Identify which cell holds the provided text, then report its [X, Y] central coordinate. 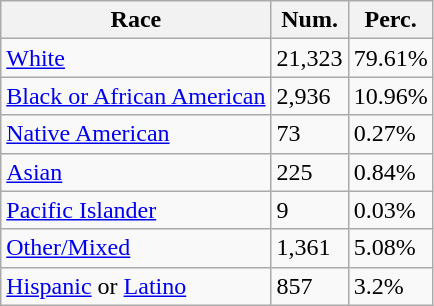
Other/Mixed [136, 248]
Hispanic or Latino [136, 286]
Native American [136, 134]
857 [310, 286]
79.61% [390, 58]
9 [310, 210]
10.96% [390, 96]
White [136, 58]
Race [136, 20]
2,936 [310, 96]
Perc. [390, 20]
0.84% [390, 172]
Asian [136, 172]
1,361 [310, 248]
Pacific Islander [136, 210]
Num. [310, 20]
73 [310, 134]
21,323 [310, 58]
3.2% [390, 286]
Black or African American [136, 96]
0.27% [390, 134]
0.03% [390, 210]
5.08% [390, 248]
225 [310, 172]
